For the text-containing cell, return its midpoint in [X, Y] coordinate format. 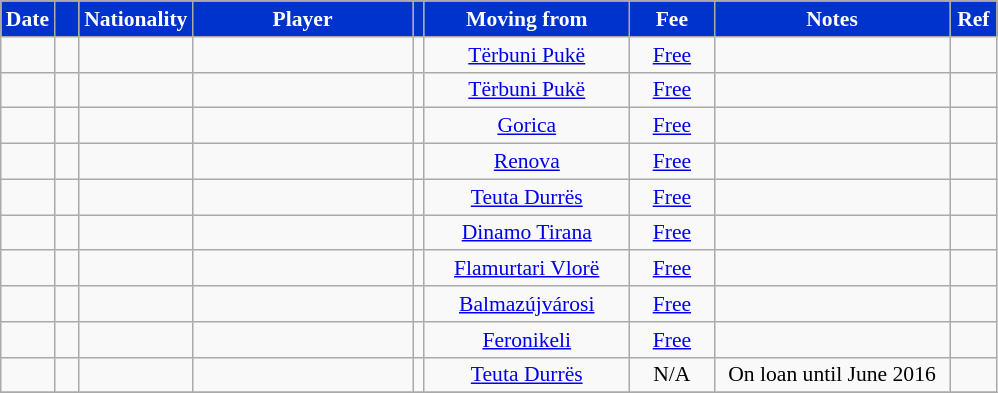
Dinamo Tirana [526, 233]
N/A [672, 375]
Ref [974, 19]
Notes [832, 19]
On loan until June 2016 [832, 375]
Renova [526, 162]
Player [302, 19]
Fee [672, 19]
Balmazújvárosi [526, 304]
Moving from [526, 19]
Date [28, 19]
Flamurtari Vlorë [526, 269]
Gorica [526, 126]
Nationality [136, 19]
Feronikeli [526, 340]
